Identify which cell holds the provided text, then report its (X, Y) central coordinate. 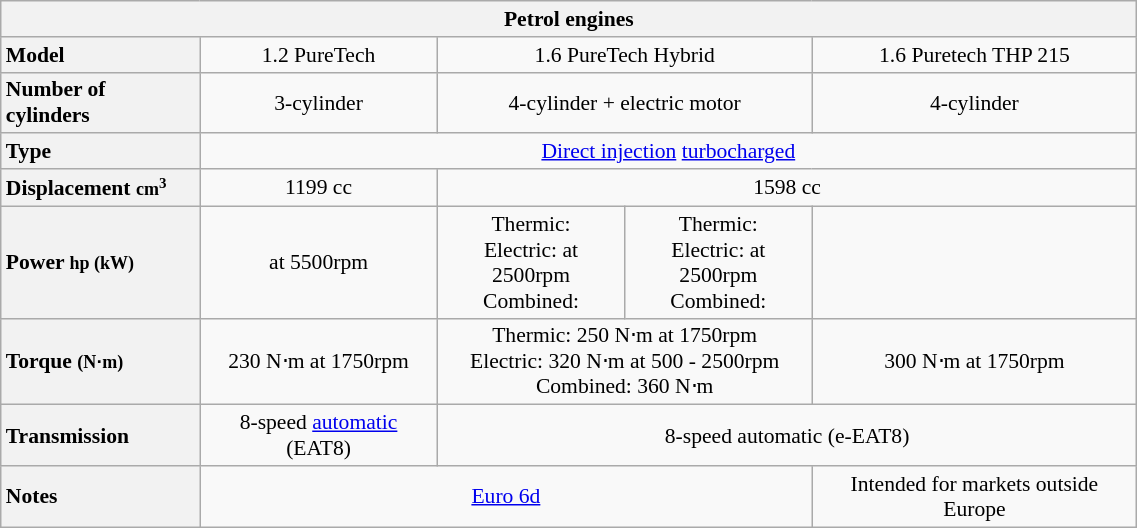
4-cylinder + electric motor (624, 102)
Petrol engines (569, 19)
Notes (100, 496)
3-cylinder (319, 102)
1.2 PureTech (319, 55)
Direct injection turbocharged (668, 152)
230 N⋅m at 1750rpm (319, 362)
Thermic: Electric: at 2500rpmCombined: (718, 262)
8-speed automatic (e-EAT8) (787, 436)
Transmission (100, 436)
1.6 Puretech THP 215 (974, 55)
Intended for markets outside Europe (974, 496)
Model (100, 55)
1598 cc (787, 188)
Thermic: Electric: at 2500rpm Combined: (530, 262)
4-cylinder (974, 102)
Power hp (kW) (100, 262)
1.6 PureTech Hybrid (624, 55)
at 5500rpm (319, 262)
Torque (N⋅m) (100, 362)
Euro 6d (506, 496)
Displacement cm3 (100, 188)
Type (100, 152)
8-speed automatic (EAT8) (319, 436)
Thermic: 250 N⋅m at 1750rpmElectric: 320 N⋅m at 500 - 2500rpmCombined: 360 N⋅m (624, 362)
1199 cc (319, 188)
Number of cylinders (100, 102)
300 N⋅m at 1750rpm (974, 362)
